For the text-containing cell, return its midpoint in [x, y] coordinate format. 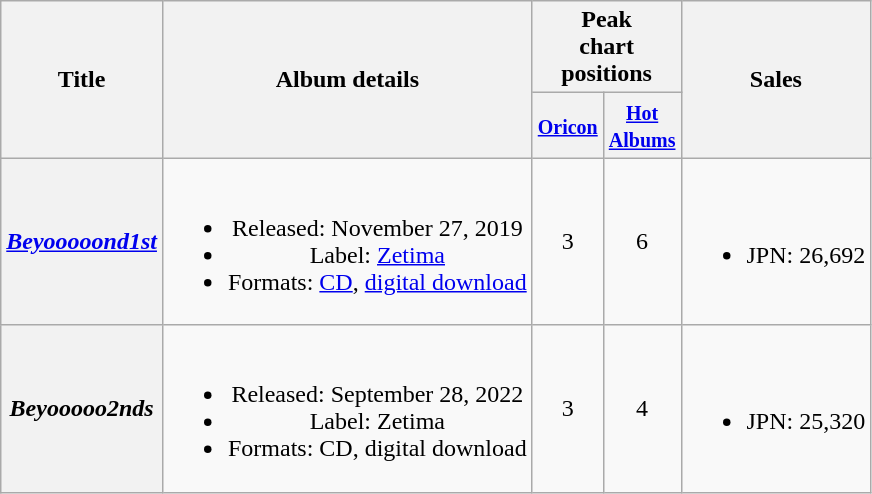
4 [642, 408]
Released: September 28, 2022Label: ZetimaFormats: CD, digital download [347, 408]
Album details [347, 80]
JPN: 26,692 [776, 242]
Oricon [568, 126]
Title [82, 80]
JPN: 25,320 [776, 408]
Released: November 27, 2019Label: ZetimaFormats: CD, digital download [347, 242]
Peak chart positions [606, 47]
Beyooooo2nds [82, 408]
Sales [776, 80]
6 [642, 242]
HotAlbums [642, 126]
Beyooooond1st [82, 242]
